Find where the given text appears and provide that cell's center as [x, y] coordinate. 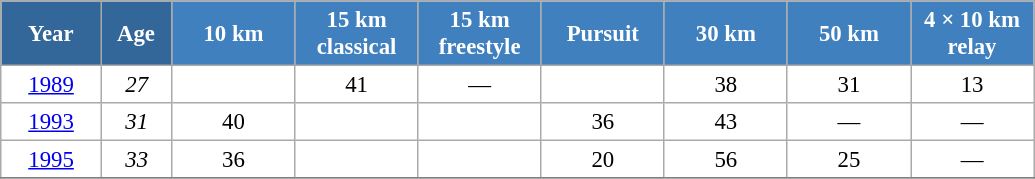
27 [136, 85]
20 [602, 160]
30 km [726, 34]
1989 [52, 85]
40 [234, 122]
38 [726, 85]
50 km [848, 34]
Year [52, 34]
41 [356, 85]
1995 [52, 160]
1993 [52, 122]
33 [136, 160]
4 × 10 km relay [972, 34]
43 [726, 122]
Age [136, 34]
Pursuit [602, 34]
56 [726, 160]
10 km [234, 34]
25 [848, 160]
15 km freestyle [480, 34]
13 [972, 85]
15 km classical [356, 34]
